Pinpoint the cell where the given text exists, returning its (X, Y) midpoint coordinate. 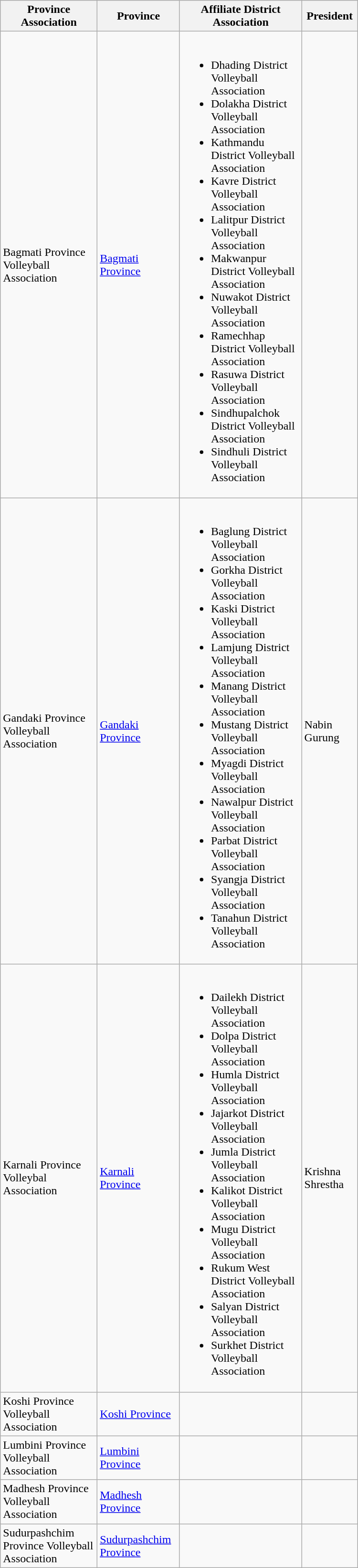
Bagmati Province Volleyball Association (49, 264)
Gandaki Province Volleyball Association (49, 731)
Krishna Shrestha (329, 1178)
Karnali Province Volleybal Association (49, 1178)
Koshi Province Volleyball Association (49, 1414)
Gandaki Province (138, 731)
Bagmati Province (138, 264)
Sudurpashchim Province Volleyball Association (49, 1546)
Madhesh Province (138, 1502)
Province Association (49, 16)
Madhesh Province Volleyball Association (49, 1502)
Lumbini Province Volleyball Association (49, 1458)
Province (138, 16)
Nabin Gurung (329, 731)
President (329, 16)
Karnali Province (138, 1178)
Lumbini Province (138, 1458)
Affiliate District Association (241, 16)
Koshi Province (138, 1414)
Sudurpashchim Province (138, 1546)
